Scan for the cell matching the given text and deliver its [x, y] coordinate at center. 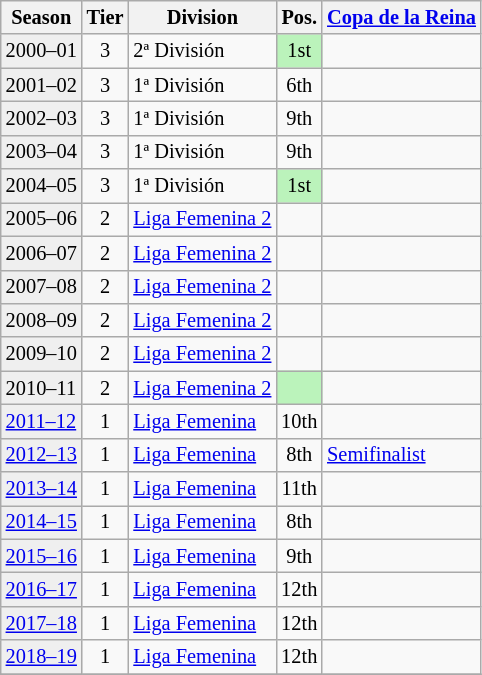
2002–03 [42, 118]
2005–06 [42, 219]
2ª División [202, 51]
Division [202, 17]
2013–14 [42, 489]
2018–19 [42, 657]
2007–08 [42, 287]
6th [299, 85]
Pos. [299, 17]
Copa de la Reina [402, 17]
2017–18 [42, 623]
2008–09 [42, 320]
2009–10 [42, 354]
2004–05 [42, 186]
2003–04 [42, 152]
2015–16 [42, 556]
2012–13 [42, 455]
Season [42, 17]
10th [299, 421]
2010–11 [42, 388]
2014–15 [42, 522]
Semifinalist [402, 455]
2011–12 [42, 421]
2006–07 [42, 253]
2001–02 [42, 85]
2000–01 [42, 51]
2016–17 [42, 589]
11th [299, 489]
Tier [106, 17]
